Detect which cell encompasses the target text, then output its [x, y] center coordinate. 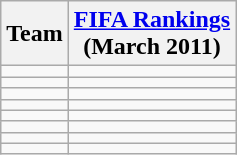
FIFA Rankings(March 2011) [152, 34]
Team [35, 34]
